For the text-containing cell, return its midpoint in (X, Y) coordinate format. 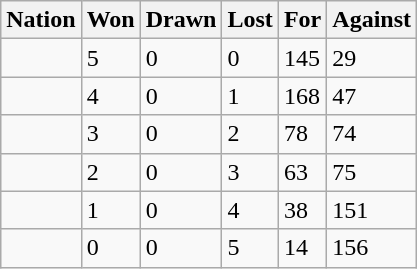
Won (110, 20)
63 (302, 172)
14 (302, 248)
Nation (41, 20)
145 (302, 58)
156 (372, 248)
Lost (250, 20)
Against (372, 20)
47 (372, 96)
151 (372, 210)
168 (302, 96)
74 (372, 134)
78 (302, 134)
For (302, 20)
29 (372, 58)
38 (302, 210)
Drawn (181, 20)
75 (372, 172)
